Detect which cell encompasses the target text, then output its (x, y) center coordinate. 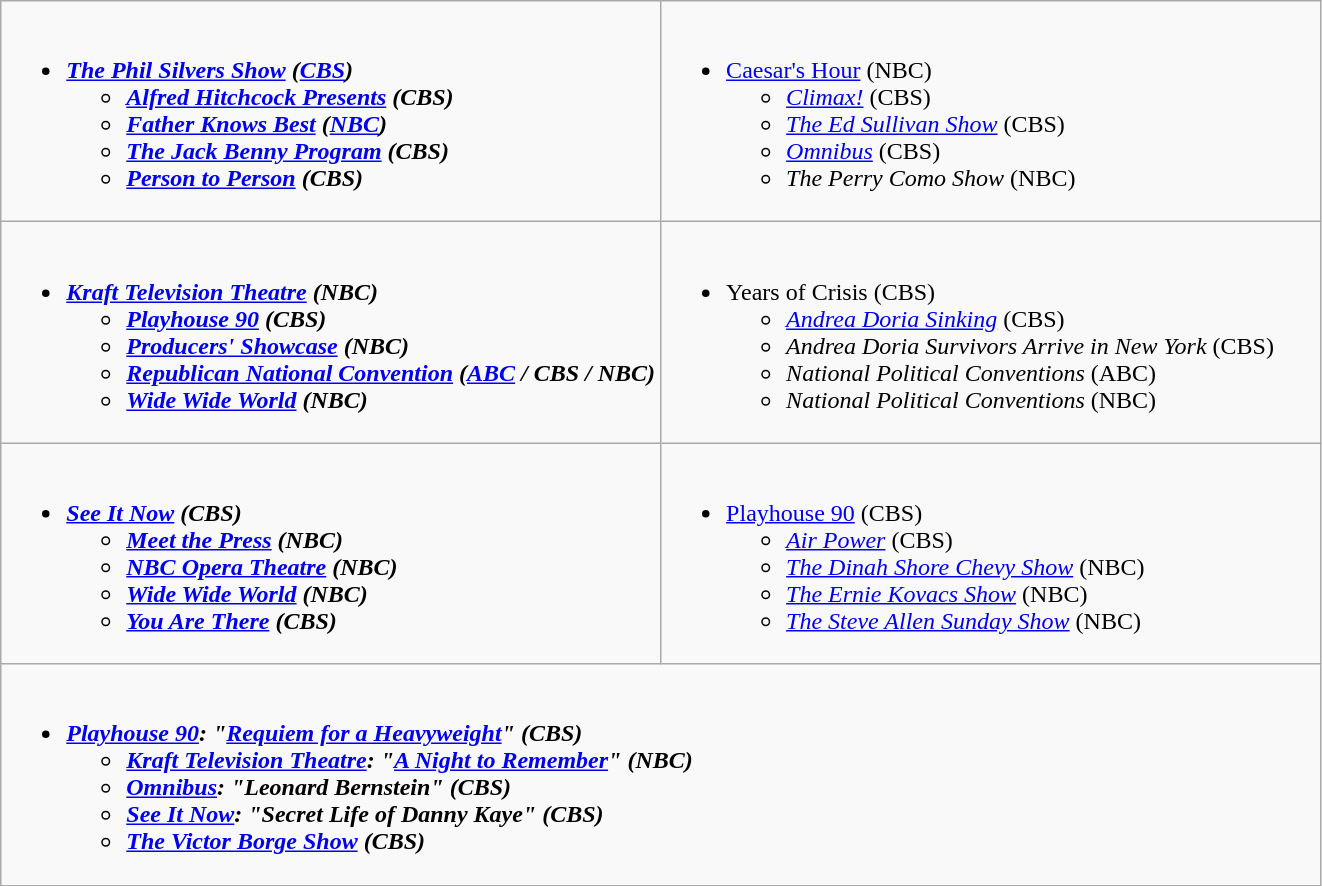
See It Now (CBS)Meet the Press (NBC)NBC Opera Theatre (NBC)Wide Wide World (NBC)You Are There (CBS) (331, 554)
The Phil Silvers Show (CBS)Alfred Hitchcock Presents (CBS)Father Knows Best (NBC)The Jack Benny Program (CBS)Person to Person (CBS) (331, 112)
Caesar's Hour (NBC)Climax! (CBS)The Ed Sullivan Show (CBS)Omnibus (CBS)The Perry Como Show (NBC) (991, 112)
Playhouse 90 (CBS)Air Power (CBS)The Dinah Shore Chevy Show (NBC)The Ernie Kovacs Show (NBC)The Steve Allen Sunday Show (NBC) (991, 554)
Kraft Television Theatre (NBC)Playhouse 90 (CBS)Producers' Showcase (NBC)Republican National Convention (ABC / CBS / NBC)Wide Wide World (NBC) (331, 332)
